For the text-containing cell, return its midpoint in (X, Y) coordinate format. 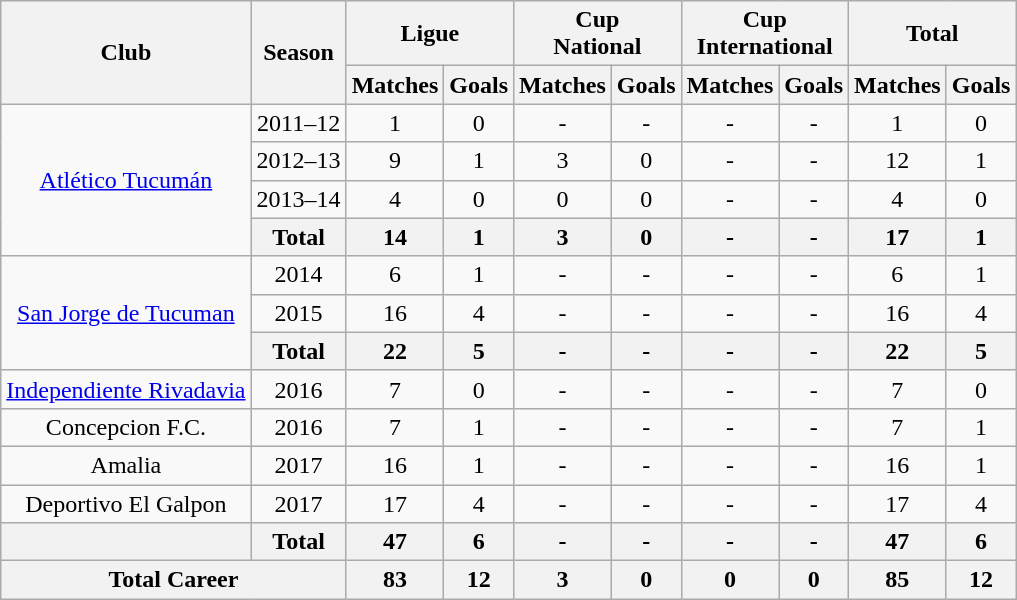
2015 (298, 313)
Amalia (126, 465)
CupInternational (764, 34)
2013–14 (298, 199)
14 (395, 237)
Total Career (174, 580)
Ligue (430, 34)
83 (395, 580)
Independiente Rivadavia (126, 389)
9 (395, 161)
2012–13 (298, 161)
Club (126, 52)
Deportivo El Galpon (126, 503)
2014 (298, 275)
San Jorge de Tucuman (126, 313)
CupNational (598, 34)
2011–12 (298, 123)
Atlético Tucumán (126, 180)
Concepcion F.C. (126, 427)
Season (298, 52)
85 (898, 580)
